For the text-containing cell, return its midpoint in [x, y] coordinate format. 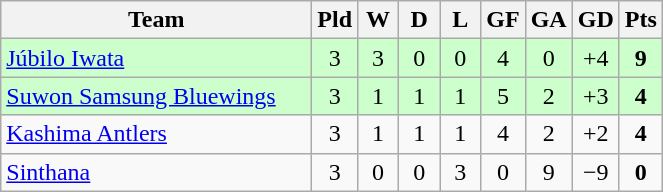
Team [156, 20]
5 [503, 96]
L [460, 20]
+4 [596, 58]
GA [548, 20]
+2 [596, 134]
GF [503, 20]
Kashima Antlers [156, 134]
W [378, 20]
D [420, 20]
Sinthana [156, 172]
+3 [596, 96]
−9 [596, 172]
Suwon Samsung Bluewings [156, 96]
Pld [335, 20]
GD [596, 20]
Júbilo Iwata [156, 58]
Pts [640, 20]
